Locate the cell with the specified text and output its [X, Y] center coordinate. 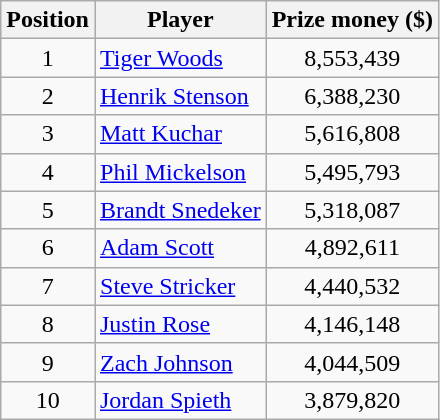
7 [48, 286]
4,440,532 [352, 286]
6 [48, 248]
5,318,087 [352, 210]
Tiger Woods [180, 58]
8,553,439 [352, 58]
9 [48, 362]
Justin Rose [180, 324]
Adam Scott [180, 248]
6,388,230 [352, 96]
Player [180, 20]
3 [48, 134]
Matt Kuchar [180, 134]
1 [48, 58]
Position [48, 20]
5 [48, 210]
3,879,820 [352, 400]
4,044,509 [352, 362]
Phil Mickelson [180, 172]
8 [48, 324]
Jordan Spieth [180, 400]
4,146,148 [352, 324]
Henrik Stenson [180, 96]
Brandt Snedeker [180, 210]
10 [48, 400]
2 [48, 96]
Prize money ($) [352, 20]
Zach Johnson [180, 362]
5,616,808 [352, 134]
4,892,611 [352, 248]
Steve Stricker [180, 286]
4 [48, 172]
5,495,793 [352, 172]
